Determine the [X, Y] coordinate at the center of the cell enclosing the given text.  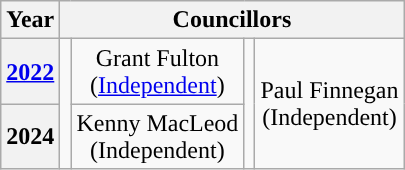
Paul Finnegan(Independent) [330, 104]
2022 [30, 72]
Year [30, 20]
Kenny MacLeod(Independent) [158, 136]
Grant Fulton(Independent) [158, 72]
2024 [30, 136]
Councillors [232, 20]
